Find where the given text appears and provide that cell's center as [X, Y] coordinate. 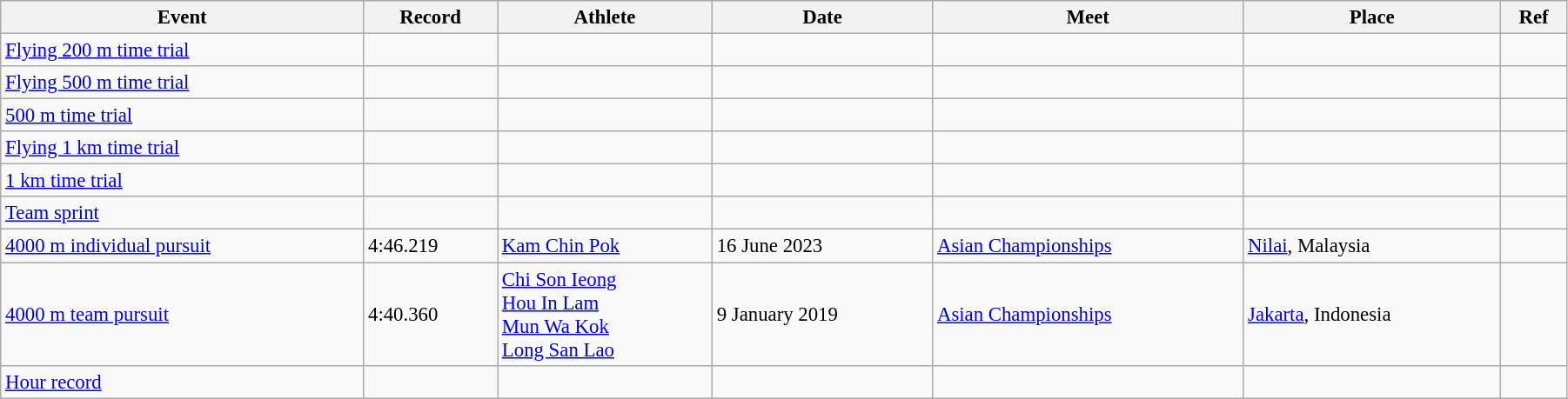
Hour record [183, 382]
Athlete [606, 17]
Kam Chin Pok [606, 246]
Flying 1 km time trial [183, 148]
Chi Son IeongHou In LamMun Wa KokLong San Lao [606, 315]
Meet [1088, 17]
4:46.219 [431, 246]
Flying 200 m time trial [183, 50]
Ref [1534, 17]
Flying 500 m time trial [183, 83]
Date [821, 17]
4000 m team pursuit [183, 315]
16 June 2023 [821, 246]
Jakarta, Indonesia [1372, 315]
1 km time trial [183, 181]
Event [183, 17]
9 January 2019 [821, 315]
500 m time trial [183, 116]
4000 m individual pursuit [183, 246]
Place [1372, 17]
Team sprint [183, 213]
Record [431, 17]
4:40.360 [431, 315]
Nilai, Malaysia [1372, 246]
